Pinpoint the cell where the given text exists, returning its [x, y] midpoint coordinate. 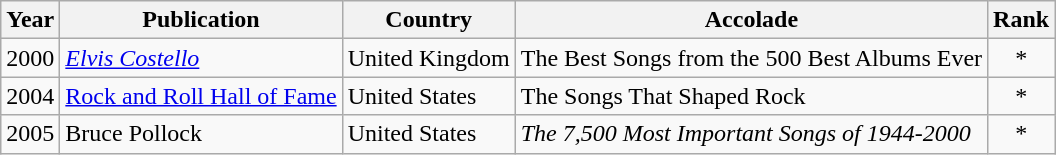
Year [30, 20]
The Songs That Shaped Rock [751, 96]
Elvis Costello [201, 58]
2004 [30, 96]
Country [428, 20]
Rock and Roll Hall of Fame [201, 96]
United Kingdom [428, 58]
Publication [201, 20]
Accolade [751, 20]
2005 [30, 134]
Bruce Pollock [201, 134]
The Best Songs from the 500 Best Albums Ever [751, 58]
Rank [1022, 20]
2000 [30, 58]
The 7,500 Most Important Songs of 1944-2000 [751, 134]
